For the text-containing cell, return its midpoint in [X, Y] coordinate format. 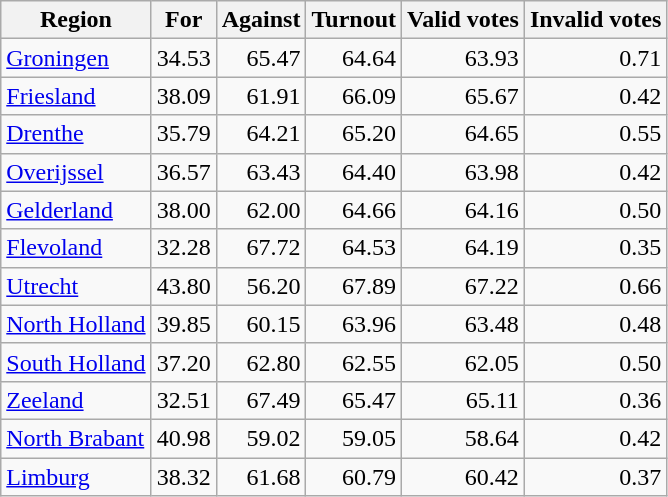
59.02 [261, 438]
60.15 [261, 324]
Friesland [76, 96]
63.96 [354, 324]
63.98 [464, 172]
0.55 [595, 134]
0.37 [595, 477]
63.48 [464, 324]
64.40 [354, 172]
64.65 [464, 134]
Utrecht [76, 286]
63.43 [261, 172]
64.19 [464, 248]
40.98 [184, 438]
64.16 [464, 210]
For [184, 20]
Invalid votes [595, 20]
66.09 [354, 96]
37.20 [184, 362]
67.89 [354, 286]
64.53 [354, 248]
62.05 [464, 362]
38.09 [184, 96]
43.80 [184, 286]
0.35 [595, 248]
38.00 [184, 210]
South Holland [76, 362]
0.66 [595, 286]
Against [261, 20]
65.11 [464, 400]
60.79 [354, 477]
32.51 [184, 400]
67.72 [261, 248]
64.21 [261, 134]
61.68 [261, 477]
39.85 [184, 324]
0.36 [595, 400]
58.64 [464, 438]
38.32 [184, 477]
Zeeland [76, 400]
Drenthe [76, 134]
North Brabant [76, 438]
64.66 [354, 210]
60.42 [464, 477]
65.20 [354, 134]
67.22 [464, 286]
63.93 [464, 58]
North Holland [76, 324]
Turnout [354, 20]
Valid votes [464, 20]
61.91 [261, 96]
67.49 [261, 400]
0.48 [595, 324]
59.05 [354, 438]
Region [76, 20]
Overijssel [76, 172]
34.53 [184, 58]
Gelderland [76, 210]
64.64 [354, 58]
Limburg [76, 477]
62.55 [354, 362]
62.80 [261, 362]
Groningen [76, 58]
35.79 [184, 134]
0.71 [595, 58]
62.00 [261, 210]
32.28 [184, 248]
65.67 [464, 96]
56.20 [261, 286]
36.57 [184, 172]
Flevoland [76, 248]
